Return (x, y) of the center of cell containing provided text 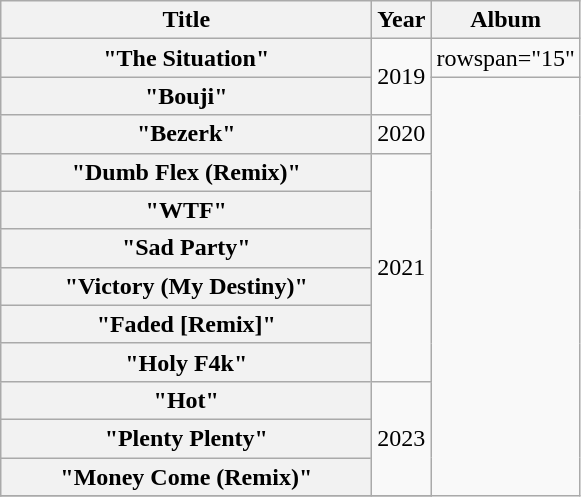
Year (402, 20)
"Faded [Remix]" (186, 324)
2019 (402, 77)
"Plenty Plenty" (186, 438)
"Bezerk" (186, 134)
2023 (402, 438)
"Sad Party" (186, 248)
rowspan="15" (506, 58)
Title (186, 20)
"Money Come (Remix)" (186, 477)
2021 (402, 267)
"Holy F4k" (186, 362)
"Victory (My Destiny)" (186, 286)
Album (506, 20)
"The Situation" (186, 58)
"Dumb Flex (Remix)" (186, 172)
2020 (402, 134)
"Bouji" (186, 96)
"Hot" (186, 400)
"WTF" (186, 210)
